Return the (X, Y) coordinate for the center point of the cell that contains the specified text.  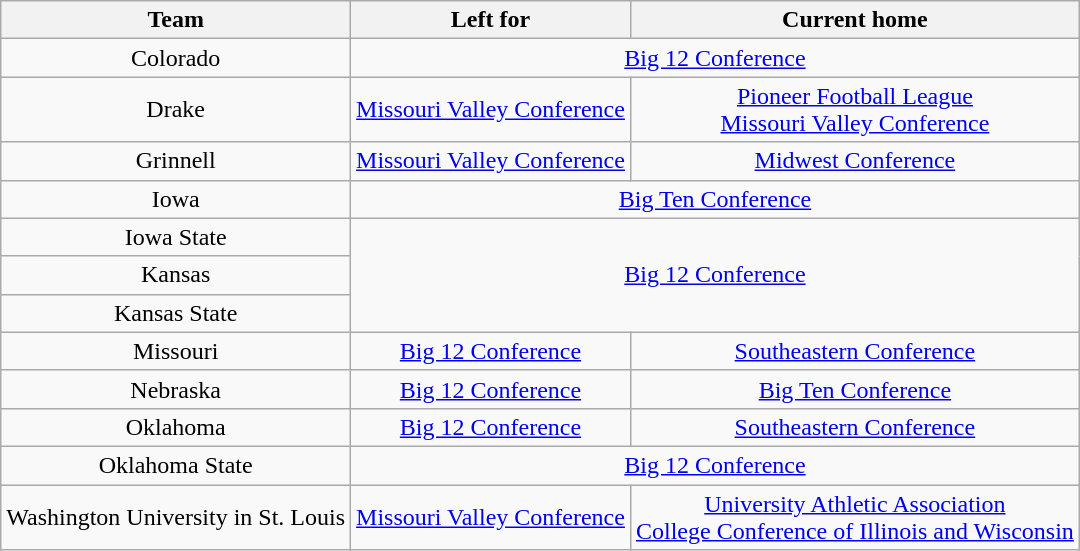
Iowa (176, 199)
Current home (854, 20)
Drake (176, 110)
Kansas (176, 275)
Pioneer Football LeagueMissouri Valley Conference (854, 110)
University Athletic AssociationCollege Conference of Illinois and Wisconsin (854, 516)
Missouri (176, 351)
Colorado (176, 58)
Team (176, 20)
Oklahoma (176, 427)
Iowa State (176, 237)
Kansas State (176, 313)
Left for (491, 20)
Grinnell (176, 161)
Nebraska (176, 389)
Washington University in St. Louis (176, 516)
Oklahoma State (176, 465)
Midwest Conference (854, 161)
